Find where the given text appears and provide that cell's center as (X, Y) coordinate. 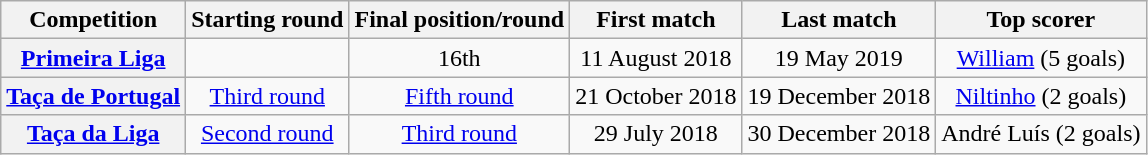
Second round (268, 134)
Niltinho (2 goals) (1041, 96)
19 December 2018 (839, 96)
Taça da Liga (94, 134)
Primeira Liga (94, 58)
29 July 2018 (656, 134)
21 October 2018 (656, 96)
Final position/round (460, 20)
Fifth round (460, 96)
First match (656, 20)
William (5 goals) (1041, 58)
Taça de Portugal (94, 96)
19 May 2019 (839, 58)
16th (460, 58)
Competition (94, 20)
Starting round (268, 20)
30 December 2018 (839, 134)
André Luís (2 goals) (1041, 134)
Top scorer (1041, 20)
Last match (839, 20)
11 August 2018 (656, 58)
